For the text-containing cell, return its midpoint in [x, y] coordinate format. 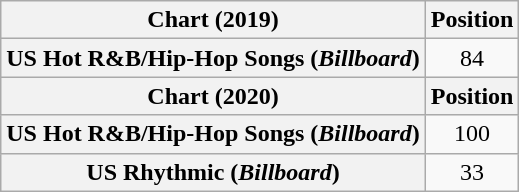
US Rhythmic (Billboard) [213, 172]
84 [472, 58]
Chart (2019) [213, 20]
Chart (2020) [213, 96]
33 [472, 172]
100 [472, 134]
